Capture the cell that displays the provided text and extract its [x, y] central coordinate. 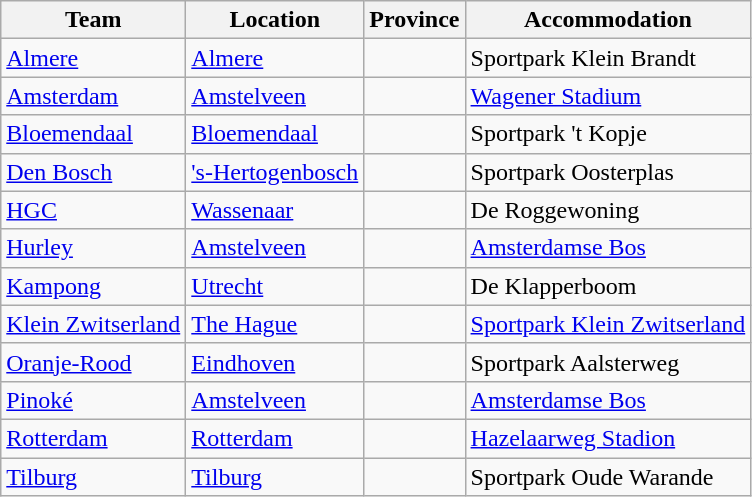
Sportpark Oosterplas [608, 172]
Sportpark Klein Zwitserland [608, 324]
Team [94, 20]
Amsterdam [94, 96]
Sportpark Aalsterweg [608, 362]
Accommodation [608, 20]
Utrecht [275, 286]
Kampong [94, 286]
Wassenaar [275, 210]
Province [414, 20]
Eindhoven [275, 362]
Hazelaarweg Stadion [608, 438]
Klein Zwitserland [94, 324]
's-Hertogenbosch [275, 172]
Wagener Stadium [608, 96]
Sportpark Oude Warande [608, 477]
Location [275, 20]
Oranje-Rood [94, 362]
Sportpark 't Kopje [608, 134]
Sportpark Klein Brandt [608, 58]
Hurley [94, 248]
HGC [94, 210]
The Hague [275, 324]
De Roggewoning [608, 210]
Pinoké [94, 400]
Den Bosch [94, 172]
De Klapperboom [608, 286]
